Output the (x, y) coordinate of the center of the cell containing the given text.  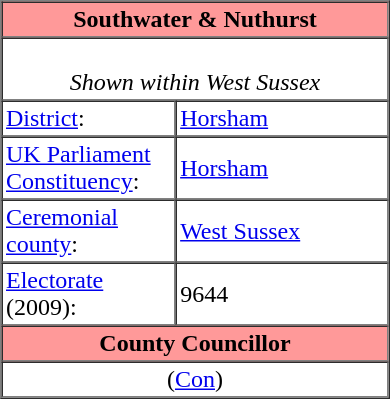
Electorate (2009): (89, 294)
Shown within West Sussex (196, 70)
County Councillor (196, 344)
West Sussex (282, 232)
9644 (282, 294)
Southwater & Nuthurst (196, 20)
UK Parliament Constituency: (89, 168)
Ceremonial county: (89, 232)
District: (89, 118)
(Con) (196, 380)
